Identify which cell holds the provided text, then report its (x, y) central coordinate. 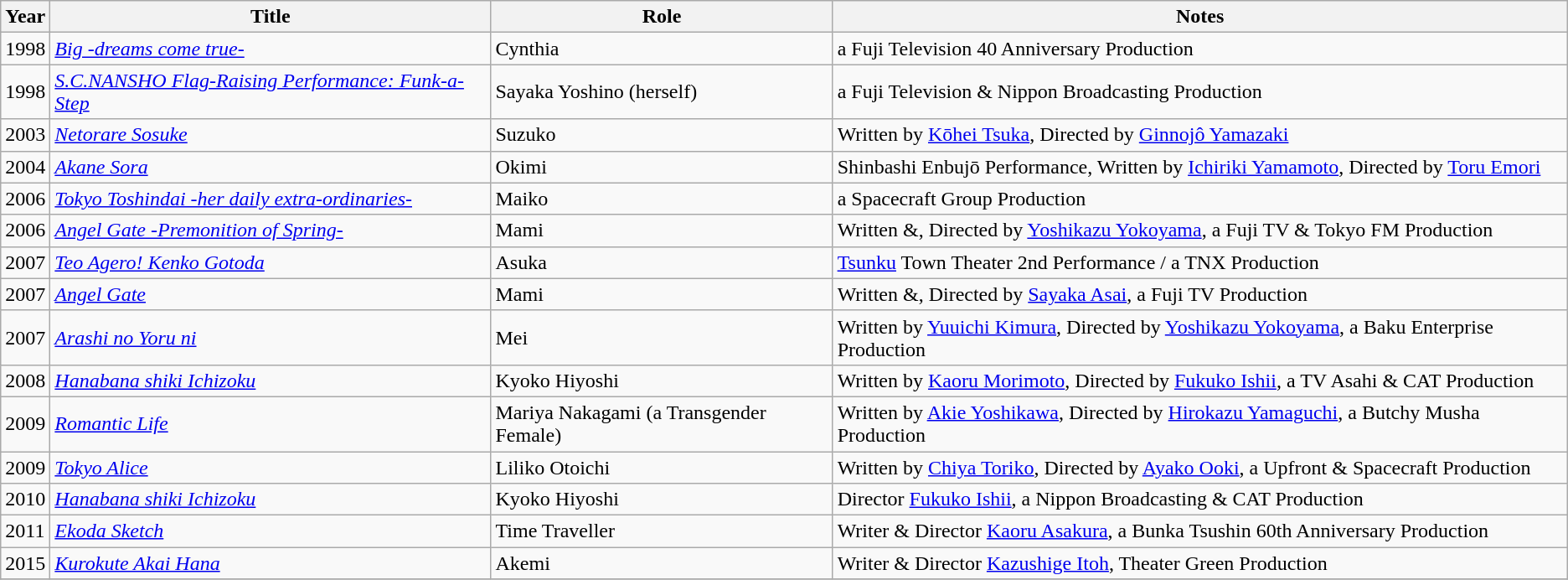
Mariya Nakagami (a Transgender Female) (662, 424)
Kurokute Akai Hana (271, 563)
a Fuji Television & Nippon Broadcasting Production (1199, 92)
a Fuji Television 40 Anniversary Production (1199, 49)
Akemi (662, 563)
Romantic Life (271, 424)
Writer & Director Kazushige Itoh, Theater Green Production (1199, 563)
Time Traveller (662, 531)
a Spacecraft Group Production (1199, 199)
2003 (25, 135)
Tsunku Town Theater 2nd Performance / a TNX Production (1199, 262)
Written by Kōhei Tsuka, Directed by Ginnojô Yamazaki (1199, 135)
Angel Gate -Premonition of Spring- (271, 230)
Teo Agero! Kenko Gotoda (271, 262)
Written &, Directed by Sayaka Asai, a Fuji TV Production (1199, 294)
Cynthia (662, 49)
Written by Kaoru Morimoto, Directed by Fukuko Ishii, a TV Asahi & CAT Production (1199, 381)
2004 (25, 167)
Tokyo Toshindai -her daily extra-ordinaries- (271, 199)
Director Fukuko Ishii, a Nippon Broadcasting & CAT Production (1199, 500)
Writer & Director Kaoru Asakura, a Bunka Tsushin 60th Anniversary Production (1199, 531)
Notes (1199, 17)
Okimi (662, 167)
Maiko (662, 199)
Arashi no Yoru ni (271, 337)
Title (271, 17)
Written &, Directed by Yoshikazu Yokoyama, a Fuji TV & Tokyo FM Production (1199, 230)
Written by Akie Yoshikawa, Directed by Hirokazu Yamaguchi, a Butchy Musha Production (1199, 424)
Tokyo Alice (271, 467)
Shinbashi Enbujō Performance, Written by Ichiriki Yamamoto, Directed by Toru Emori (1199, 167)
2008 (25, 381)
Angel Gate (271, 294)
Netorare Sosuke (271, 135)
Written by Yuuichi Kimura, Directed by Yoshikazu Yokoyama, a Baku Enterprise Production (1199, 337)
S.C.NANSHO Flag-Raising Performance: Funk-a-Step (271, 92)
Liliko Otoichi (662, 467)
Mei (662, 337)
Sayaka Yoshino (herself) (662, 92)
2010 (25, 500)
Suzuko (662, 135)
Role (662, 17)
Ekoda Sketch (271, 531)
2015 (25, 563)
Akane Sora (271, 167)
Big -dreams come true- (271, 49)
Written by Chiya Toriko, Directed by Ayako Ooki, a Upfront & Spacecraft Production (1199, 467)
Asuka (662, 262)
Year (25, 17)
2011 (25, 531)
